Find where the given text appears and provide that cell's center as [x, y] coordinate. 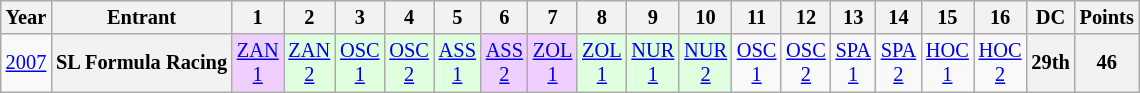
14 [898, 17]
NUR2 [706, 63]
ZAN1 [258, 63]
8 [602, 17]
HOC2 [1000, 63]
7 [552, 17]
ZAN2 [310, 63]
SL Formula Racing [142, 63]
9 [654, 17]
SPA1 [854, 63]
Points [1107, 17]
3 [360, 17]
4 [408, 17]
29th [1050, 63]
12 [806, 17]
2007 [26, 63]
ASS1 [458, 63]
NUR1 [654, 63]
13 [854, 17]
ASS2 [504, 63]
5 [458, 17]
10 [706, 17]
16 [1000, 17]
HOC1 [948, 63]
DC [1050, 17]
SPA2 [898, 63]
15 [948, 17]
Year [26, 17]
Entrant [142, 17]
2 [310, 17]
6 [504, 17]
1 [258, 17]
11 [756, 17]
46 [1107, 63]
